Determine the (x, y) coordinate at the center of the cell enclosing the given text.  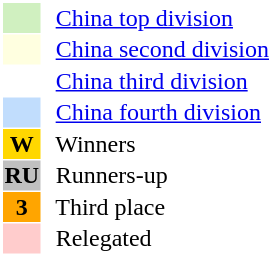
Winners (156, 144)
China third division (156, 81)
China second division (156, 49)
Runners-up (156, 175)
Third place (156, 207)
Relegated (156, 239)
RU (22, 175)
W (22, 144)
China top division (156, 18)
China fourth division (156, 113)
3 (22, 207)
